From the cell containing the given text, extract its center point as (X, Y) coordinate. 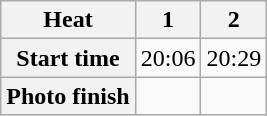
Heat (68, 20)
Start time (68, 58)
20:06 (168, 58)
20:29 (234, 58)
Photo finish (68, 96)
1 (168, 20)
2 (234, 20)
